Locate the cell with the specified text and output its (X, Y) center coordinate. 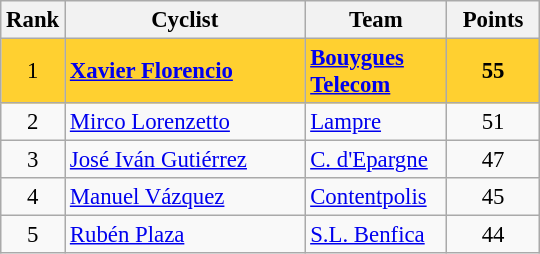
45 (493, 197)
Manuel Vázquez (185, 197)
Mirco Lorenzetto (185, 122)
Points (493, 20)
47 (493, 160)
Team (376, 20)
5 (33, 235)
Cyclist (185, 20)
Contentpolis (376, 197)
Rank (33, 20)
Bouygues Telecom (376, 72)
Lampre (376, 122)
44 (493, 235)
4 (33, 197)
Xavier Florencio (185, 72)
55 (493, 72)
3 (33, 160)
S.L. Benfica (376, 235)
2 (33, 122)
51 (493, 122)
José Iván Gutiérrez (185, 160)
C. d'Epargne (376, 160)
Rubén Plaza (185, 235)
1 (33, 72)
